Find where the given text appears and provide that cell's center as (x, y) coordinate. 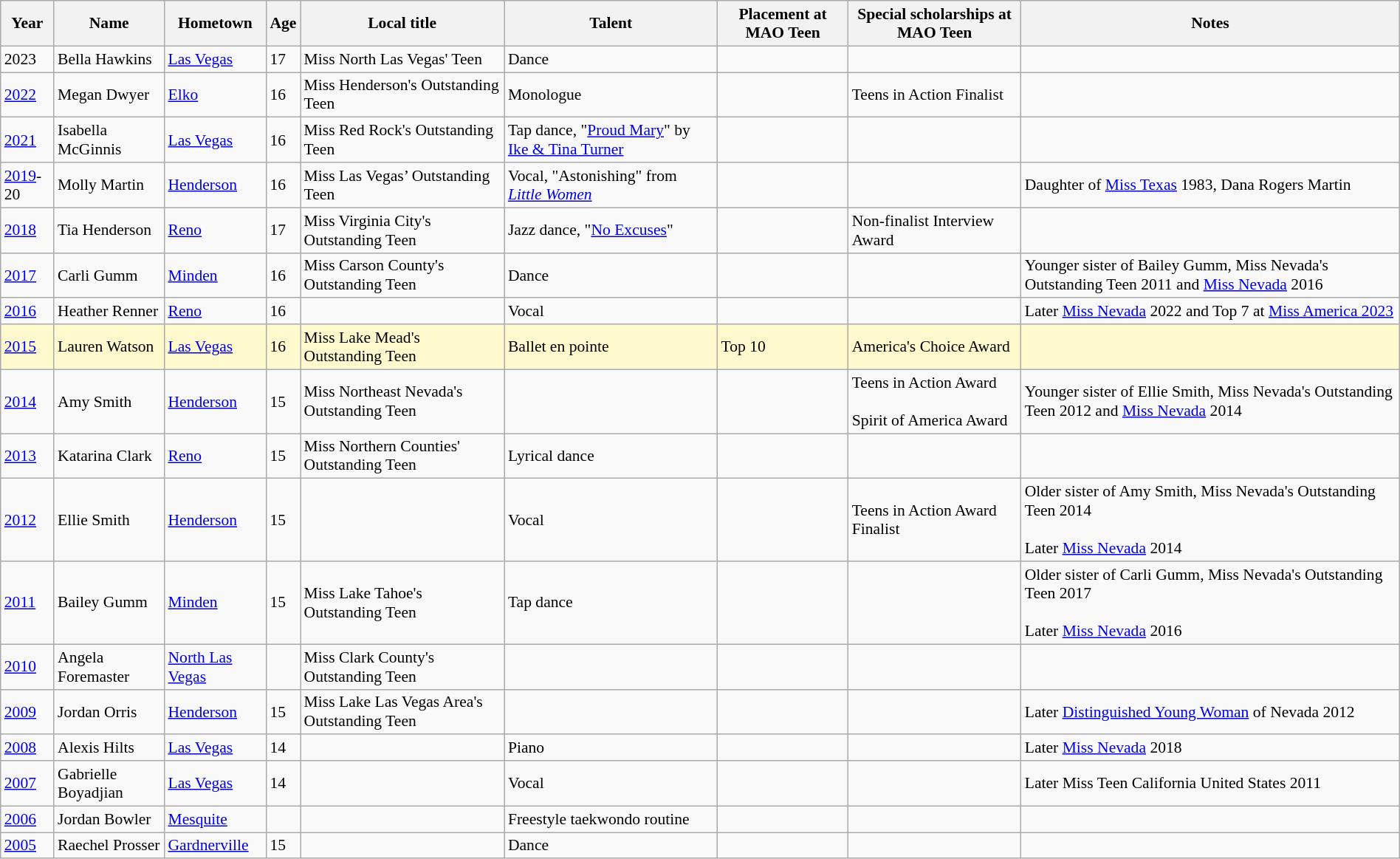
Miss Lake Las Vegas Area's Outstanding Teen (402, 712)
Bella Hawkins (109, 59)
Teens in Action Finalist (935, 95)
Miss Northern Counties' Outstanding Teen (402, 456)
Miss Carson County's Outstanding Teen (402, 275)
Elko (215, 95)
Gardnerville (215, 846)
2016 (27, 312)
2008 (27, 748)
Later Distinguished Young Woman of Nevada 2012 (1211, 712)
Hometown (215, 24)
Older sister of Amy Smith, Miss Nevada's Outstanding Teen 2014Later Miss Nevada 2014 (1211, 520)
2011 (27, 603)
Special scholarships at MAO Teen (935, 24)
2014 (27, 402)
2007 (27, 783)
Teens in Action Award Finalist (935, 520)
Top 10 (783, 347)
2017 (27, 275)
Miss Red Rock's Outstanding Teen (402, 140)
2006 (27, 819)
Tap dance (611, 603)
2021 (27, 140)
Miss Clark County's Outstanding Teen (402, 666)
Miss Las Vegas’ Outstanding Teen (402, 185)
2005 (27, 846)
2009 (27, 712)
Mesquite (215, 819)
North Las Vegas (215, 666)
2012 (27, 520)
Raechel Prosser (109, 846)
Talent (611, 24)
Ellie Smith (109, 520)
Later Miss Nevada 2022 and Top 7 at Miss America 2023 (1211, 312)
Alexis Hilts (109, 748)
Jordan Bowler (109, 819)
Megan Dwyer (109, 95)
Carli Gumm (109, 275)
Notes (1211, 24)
Piano (611, 748)
2015 (27, 347)
Miss Lake Mead's Outstanding Teen (402, 347)
Age (283, 24)
Ballet en pointe (611, 347)
Molly Martin (109, 185)
Vocal, "Astonishing" from Little Women (611, 185)
Tia Henderson (109, 230)
Freestyle taekwondo routine (611, 819)
Miss Northeast Nevada's Outstanding Teen (402, 402)
Teens in Action AwardSpirit of America Award (935, 402)
2023 (27, 59)
Later Miss Teen California United States 2011 (1211, 783)
Local title (402, 24)
Angela Foremaster (109, 666)
Placement at MAO Teen (783, 24)
Miss Lake Tahoe's Outstanding Teen (402, 603)
Miss Henderson's Outstanding Teen (402, 95)
Gabrielle Boyadjian (109, 783)
Amy Smith (109, 402)
Monologue (611, 95)
Jazz dance, "No Excuses" (611, 230)
Daughter of Miss Texas 1983, Dana Rogers Martin (1211, 185)
Heather Renner (109, 312)
Younger sister of Ellie Smith, Miss Nevada's Outstanding Teen 2012 and Miss Nevada 2014 (1211, 402)
Miss North Las Vegas' Teen (402, 59)
2019-20 (27, 185)
America's Choice Award (935, 347)
Older sister of Carli Gumm, Miss Nevada's Outstanding Teen 2017Later Miss Nevada 2016 (1211, 603)
Katarina Clark (109, 456)
Name (109, 24)
Bailey Gumm (109, 603)
Jordan Orris (109, 712)
Non-finalist Interview Award (935, 230)
Younger sister of Bailey Gumm, Miss Nevada's Outstanding Teen 2011 and Miss Nevada 2016 (1211, 275)
Lauren Watson (109, 347)
2018 (27, 230)
Isabella McGinnis (109, 140)
2010 (27, 666)
Lyrical dance (611, 456)
Miss Virginia City's Outstanding Teen (402, 230)
Year (27, 24)
2022 (27, 95)
Tap dance, "Proud Mary" by Ike & Tina Turner (611, 140)
2013 (27, 456)
Later Miss Nevada 2018 (1211, 748)
